Output the (X, Y) coordinate of the center of the cell containing the given text.  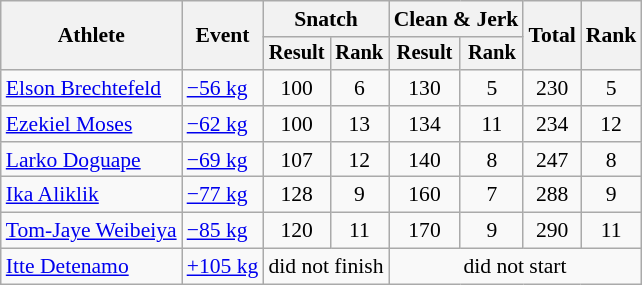
+105 kg (223, 267)
Elson Brechtefeld (92, 88)
6 (360, 88)
140 (425, 160)
290 (552, 231)
247 (552, 160)
−62 kg (223, 124)
120 (296, 231)
170 (425, 231)
did not start (516, 267)
230 (552, 88)
130 (425, 88)
Athlete (92, 36)
288 (552, 195)
Itte Detenamo (92, 267)
234 (552, 124)
107 (296, 160)
−77 kg (223, 195)
Larko Doguape (92, 160)
7 (492, 195)
13 (360, 124)
Ezekiel Moses (92, 124)
Clean & Jerk (456, 19)
Ika Aliklik (92, 195)
Total (552, 36)
Event (223, 36)
Tom-Jaye Weibeiya (92, 231)
did not finish (326, 267)
−56 kg (223, 88)
−85 kg (223, 231)
Snatch (326, 19)
128 (296, 195)
160 (425, 195)
−69 kg (223, 160)
134 (425, 124)
